Detect which cell encompasses the target text, then output its (X, Y) center coordinate. 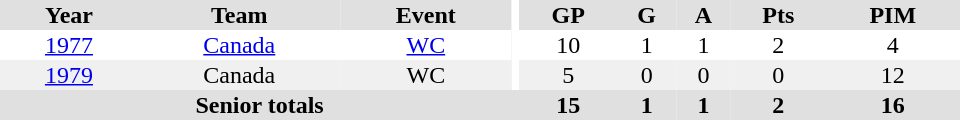
Pts (778, 15)
Senior totals (260, 105)
A (704, 15)
5 (568, 75)
PIM (893, 15)
Year (69, 15)
4 (893, 45)
Team (240, 15)
16 (893, 105)
Event (426, 15)
12 (893, 75)
15 (568, 105)
GP (568, 15)
G (646, 15)
1977 (69, 45)
1979 (69, 75)
10 (568, 45)
